Determine the [X, Y] coordinate at the center of the cell enclosing the given text.  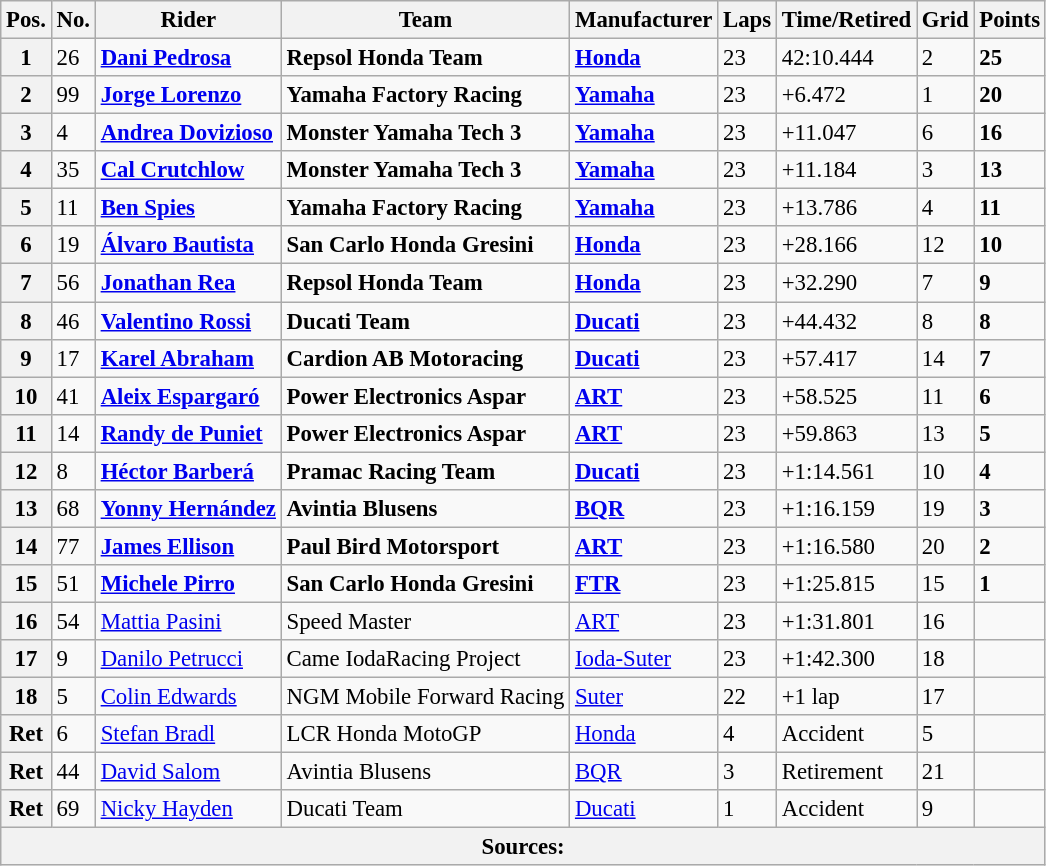
+32.290 [846, 283]
+1:31.801 [846, 621]
Stefan Bradl [188, 734]
Paul Bird Motorsport [425, 546]
68 [73, 509]
Michele Pirro [188, 584]
51 [73, 584]
Jonathan Rea [188, 283]
+1:16.159 [846, 509]
+58.525 [846, 396]
Nicky Hayden [188, 809]
+11.047 [846, 133]
+1:14.561 [846, 471]
Ioda-Suter [644, 659]
26 [73, 58]
Yonny Hernández [188, 509]
Manufacturer [644, 20]
77 [73, 546]
Ben Spies [188, 208]
NGM Mobile Forward Racing [425, 697]
Valentino Rossi [188, 321]
44 [73, 772]
Pos. [26, 20]
+1:42.300 [846, 659]
Laps [748, 20]
James Ellison [188, 546]
35 [73, 170]
Sources: [524, 847]
Mattia Pasini [188, 621]
+59.863 [846, 433]
Héctor Barberá [188, 471]
No. [73, 20]
Dani Pedrosa [188, 58]
+1:25.815 [846, 584]
Álvaro Bautista [188, 245]
Karel Abraham [188, 358]
Colin Edwards [188, 697]
Points [1010, 20]
Came IodaRacing Project [425, 659]
Aleix Espargaró [188, 396]
69 [73, 809]
+1 lap [846, 697]
+44.432 [846, 321]
54 [73, 621]
Andrea Dovizioso [188, 133]
FTR [644, 584]
Team [425, 20]
Suter [644, 697]
Cardion AB Motoracing [425, 358]
+11.184 [846, 170]
David Salom [188, 772]
99 [73, 95]
+28.166 [846, 245]
Cal Crutchlow [188, 170]
LCR Honda MotoGP [425, 734]
Randy de Puniet [188, 433]
Time/Retired [846, 20]
+57.417 [846, 358]
42:10.444 [846, 58]
Grid [946, 20]
25 [1010, 58]
Pramac Racing Team [425, 471]
56 [73, 283]
+13.786 [846, 208]
+1:16.580 [846, 546]
41 [73, 396]
+6.472 [846, 95]
46 [73, 321]
Speed Master [425, 621]
21 [946, 772]
22 [748, 697]
Retirement [846, 772]
Jorge Lorenzo [188, 95]
Danilo Petrucci [188, 659]
Rider [188, 20]
